Return the (X, Y) coordinate for the center point of the cell that contains the specified text.  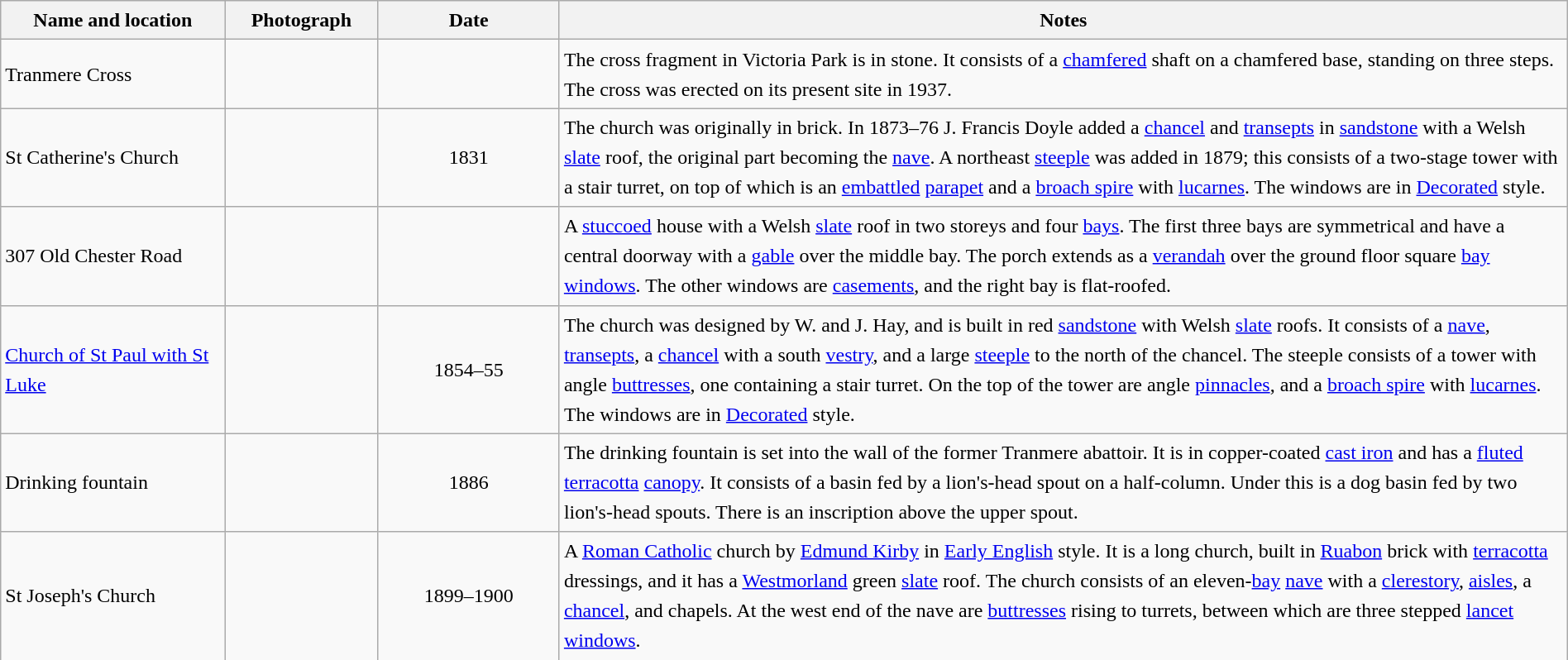
St Joseph's Church (112, 595)
307 Old Chester Road (112, 256)
Tranmere Cross (112, 74)
1899–1900 (468, 595)
Notes (1064, 20)
Church of St Paul with St Luke (112, 369)
Drinking fountain (112, 483)
1854–55 (468, 369)
Photograph (301, 20)
1831 (468, 157)
Name and location (112, 20)
Date (468, 20)
1886 (468, 483)
St Catherine's Church (112, 157)
